Search for the cell housing the specified text and yield its [x, y] center coordinate. 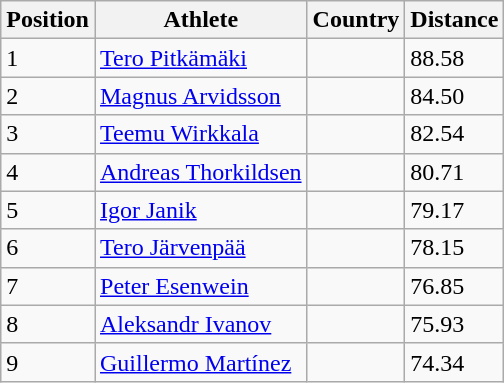
1 [48, 58]
88.58 [454, 58]
Guillermo Martínez [200, 362]
84.50 [454, 96]
Aleksandr Ivanov [200, 324]
Andreas Thorkildsen [200, 172]
Position [48, 20]
2 [48, 96]
Tero Järvenpää [200, 248]
8 [48, 324]
Peter Esenwein [200, 286]
80.71 [454, 172]
Country [356, 20]
Distance [454, 20]
Teemu Wirkkala [200, 134]
75.93 [454, 324]
Athlete [200, 20]
3 [48, 134]
79.17 [454, 210]
5 [48, 210]
Magnus Arvidsson [200, 96]
4 [48, 172]
Tero Pitkämäki [200, 58]
76.85 [454, 286]
Igor Janik [200, 210]
7 [48, 286]
78.15 [454, 248]
6 [48, 248]
82.54 [454, 134]
74.34 [454, 362]
9 [48, 362]
